For the text-containing cell, return its midpoint in (X, Y) coordinate format. 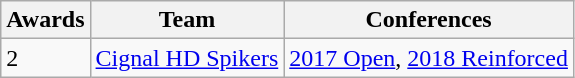
2 (46, 58)
2017 Open, 2018 Reinforced (429, 58)
Awards (46, 20)
Cignal HD Spikers (187, 58)
Conferences (429, 20)
Team (187, 20)
